Identify which cell holds the provided text, then report its [x, y] central coordinate. 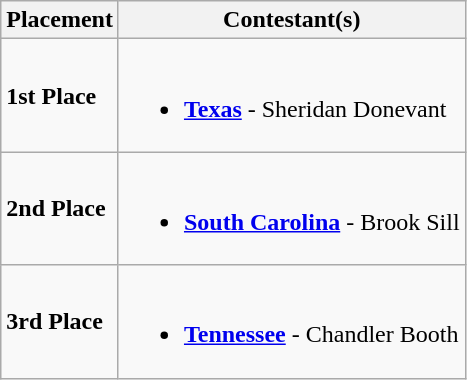
South Carolina - Brook Sill [292, 208]
Contestant(s) [292, 20]
Texas - Sheridan Donevant [292, 96]
Placement [60, 20]
2nd Place [60, 208]
3rd Place [60, 322]
Tennessee - Chandler Booth [292, 322]
1st Place [60, 96]
